For the text-containing cell, return its midpoint in [X, Y] coordinate format. 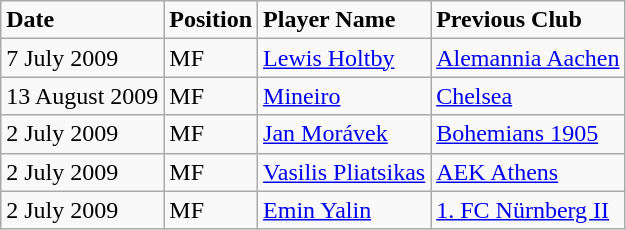
1. FC Nürnberg II [528, 210]
Bohemians 1905 [528, 134]
Date [82, 20]
Player Name [344, 20]
13 August 2009 [82, 96]
Lewis Holtby [344, 58]
7 July 2009 [82, 58]
Mineiro [344, 96]
Emin Yalin [344, 210]
Position [211, 20]
Previous Club [528, 20]
Vasilis Pliatsikas [344, 172]
Alemannia Aachen [528, 58]
Jan Morávek [344, 134]
Chelsea [528, 96]
AEK Athens [528, 172]
